Return (x, y) of the center of cell containing provided text 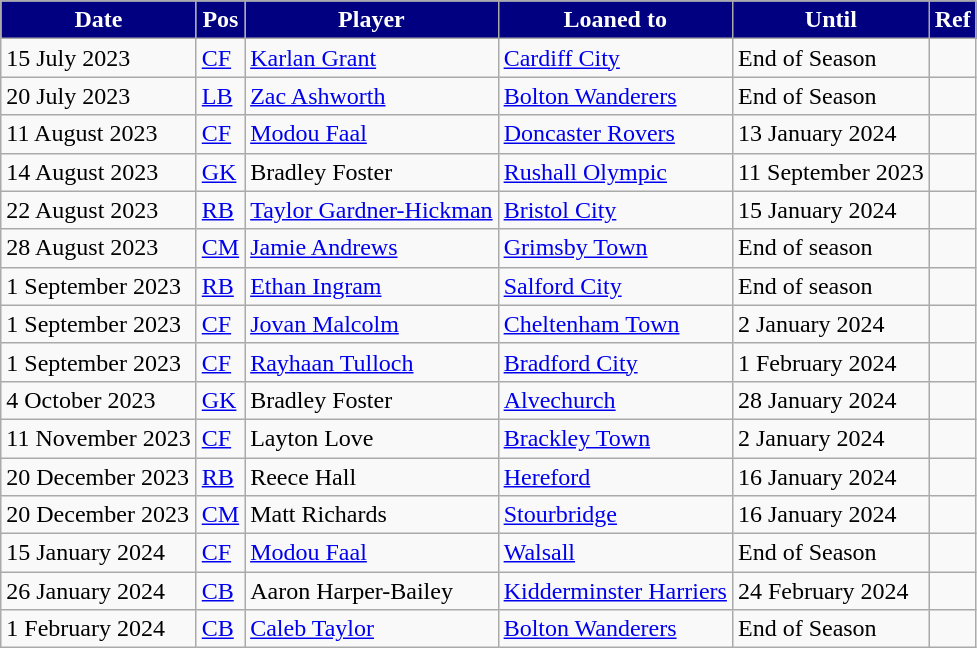
Player (372, 20)
Layton Love (372, 438)
Cardiff City (615, 58)
14 August 2023 (98, 172)
Matt Richards (372, 515)
13 January 2024 (830, 134)
26 January 2024 (98, 591)
Jovan Malcolm (372, 324)
Bradford City (615, 362)
Jamie Andrews (372, 248)
11 September 2023 (830, 172)
28 August 2023 (98, 248)
Kidderminster Harriers (615, 591)
11 November 2023 (98, 438)
Doncaster Rovers (615, 134)
20 July 2023 (98, 96)
28 January 2024 (830, 400)
4 October 2023 (98, 400)
Date (98, 20)
Pos (220, 20)
Salford City (615, 286)
15 July 2023 (98, 58)
LB (220, 96)
Loaned to (615, 20)
24 February 2024 (830, 591)
Karlan Grant (372, 58)
11 August 2023 (98, 134)
Alvechurch (615, 400)
Zac Ashworth (372, 96)
Grimsby Town (615, 248)
22 August 2023 (98, 210)
Caleb Taylor (372, 629)
Stourbridge (615, 515)
Reece Hall (372, 477)
Rushall Olympic (615, 172)
Cheltenham Town (615, 324)
Ref (952, 20)
Brackley Town (615, 438)
Rayhaan Tulloch (372, 362)
Aaron Harper-Bailey (372, 591)
Hereford (615, 477)
Ethan Ingram (372, 286)
Walsall (615, 553)
Until (830, 20)
Bristol City (615, 210)
Taylor Gardner-Hickman (372, 210)
